Determine the (x, y) coordinate at the center of the cell enclosing the given text.  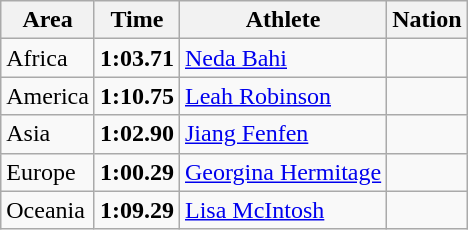
Oceania (48, 210)
Athlete (282, 20)
1:03.71 (136, 58)
1:00.29 (136, 172)
America (48, 96)
Time (136, 20)
Area (48, 20)
Lisa McIntosh (282, 210)
Europe (48, 172)
Africa (48, 58)
Asia (48, 134)
Neda Bahi (282, 58)
1:09.29 (136, 210)
Leah Robinson (282, 96)
Jiang Fenfen (282, 134)
Nation (427, 20)
1:10.75 (136, 96)
Georgina Hermitage (282, 172)
1:02.90 (136, 134)
